Provide the [X, Y] coordinate of the cell's center where the given text is located.  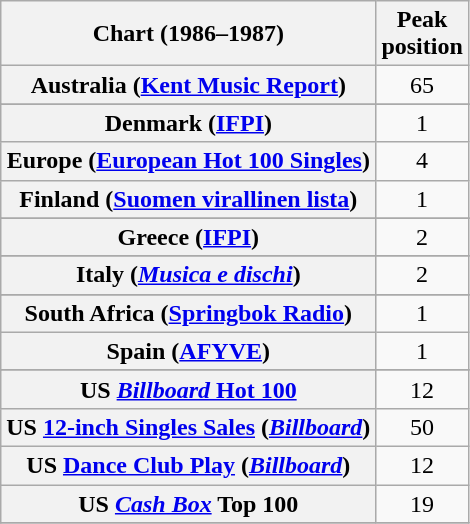
Europe (European Hot 100 Singles) [188, 161]
Finland (Suomen virallinen lista) [188, 199]
4 [422, 161]
Chart (1986–1987) [188, 34]
50 [422, 427]
Australia (Kent Music Report) [188, 85]
Denmark (IFPI) [188, 123]
Spain (AFYVE) [188, 351]
Greece (IFPI) [188, 237]
US Dance Club Play (Billboard) [188, 465]
US Cash Box Top 100 [188, 503]
19 [422, 503]
Italy (Musica e dischi) [188, 275]
US 12-inch Singles Sales (Billboard) [188, 427]
South Africa (Springbok Radio) [188, 313]
Peakposition [422, 34]
65 [422, 85]
US Billboard Hot 100 [188, 389]
